Locate the cell with the specified text and output its (X, Y) center coordinate. 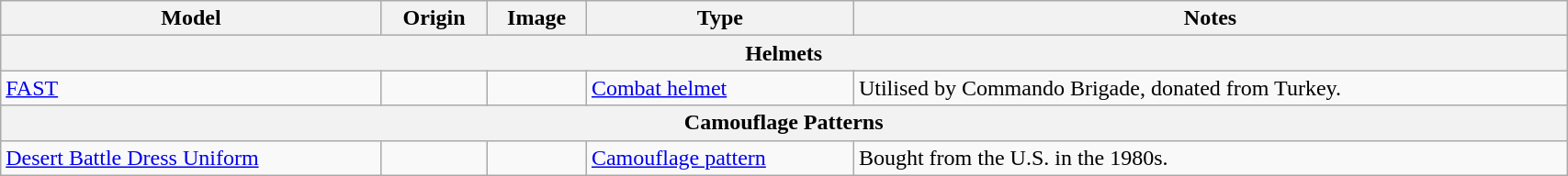
Bought from the U.S. in the 1980s. (1210, 158)
Helmets (784, 53)
Origin (434, 18)
Combat helmet (720, 88)
Image (536, 18)
Desert Battle Dress Uniform (191, 158)
Utilised by Commando Brigade, donated from Turkey. (1210, 88)
Type (720, 18)
Camouflage pattern (720, 158)
Model (191, 18)
Notes (1210, 18)
Camouflage Patterns (784, 123)
FAST (191, 88)
